Detect which cell encompasses the target text, then output its [X, Y] center coordinate. 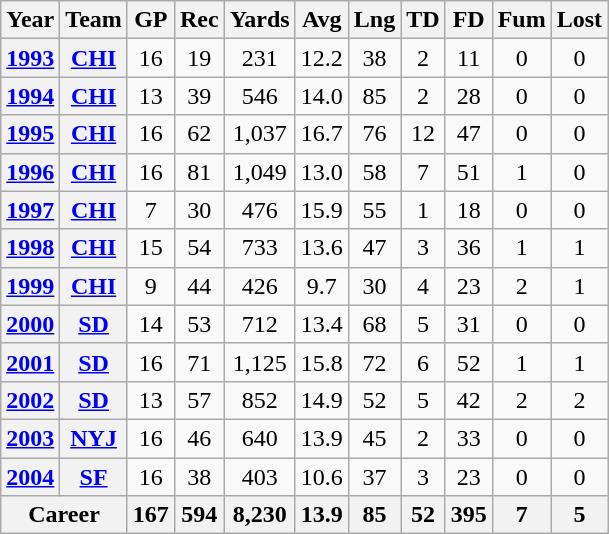
13.6 [322, 248]
2000 [30, 324]
12 [423, 134]
Career [64, 515]
167 [150, 515]
19 [199, 58]
58 [374, 172]
Year [30, 20]
6 [423, 362]
1,037 [260, 134]
54 [199, 248]
231 [260, 58]
Team [94, 20]
712 [260, 324]
81 [199, 172]
640 [260, 438]
2003 [30, 438]
15.8 [322, 362]
71 [199, 362]
62 [199, 134]
55 [374, 210]
46 [199, 438]
NYJ [94, 438]
1996 [30, 172]
51 [468, 172]
1997 [30, 210]
45 [374, 438]
546 [260, 96]
28 [468, 96]
403 [260, 477]
1998 [30, 248]
12.2 [322, 58]
13.4 [322, 324]
42 [468, 400]
2004 [30, 477]
16.7 [322, 134]
FD [468, 20]
18 [468, 210]
Yards [260, 20]
13.0 [322, 172]
14.0 [322, 96]
1,049 [260, 172]
733 [260, 248]
57 [199, 400]
36 [468, 248]
Rec [199, 20]
426 [260, 286]
1999 [30, 286]
68 [374, 324]
44 [199, 286]
594 [199, 515]
Lost [579, 20]
33 [468, 438]
SF [94, 477]
31 [468, 324]
TD [423, 20]
1994 [30, 96]
GP [150, 20]
8,230 [260, 515]
53 [199, 324]
Fum [522, 20]
9.7 [322, 286]
72 [374, 362]
476 [260, 210]
1993 [30, 58]
1,125 [260, 362]
9 [150, 286]
Avg [322, 20]
37 [374, 477]
395 [468, 515]
4 [423, 286]
Lng [374, 20]
76 [374, 134]
15.9 [322, 210]
852 [260, 400]
2002 [30, 400]
1995 [30, 134]
14 [150, 324]
14.9 [322, 400]
11 [468, 58]
15 [150, 248]
2001 [30, 362]
10.6 [322, 477]
39 [199, 96]
